Identify which cell holds the provided text, then report its [X, Y] central coordinate. 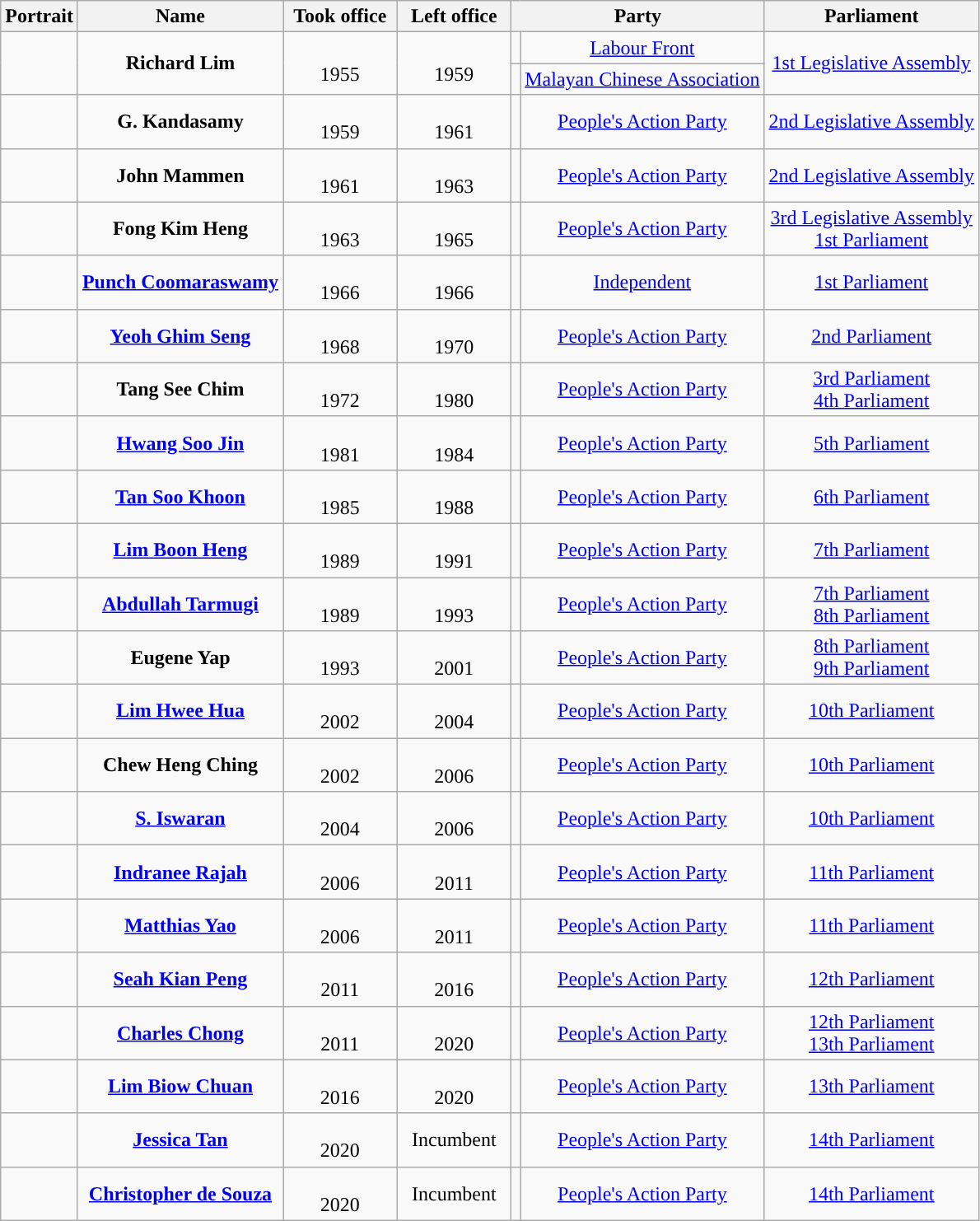
Fong Kim Heng [180, 229]
Christopher de Souza [180, 1193]
1972 [341, 389]
Matthias Yao [180, 926]
Tang See Chim [180, 389]
8th Parliament9th Parliament [871, 657]
1985 [341, 496]
Seah Kian Peng [180, 979]
G. Kandasamy [180, 122]
3rd Parliament4th Parliament [871, 389]
Portrait [40, 16]
12th Parliament [871, 979]
Hwang Soo Jin [180, 443]
Took office [341, 16]
7th Parliament8th Parliament [871, 603]
Chew Heng Ching [180, 765]
1984 [455, 443]
7th Parliament [871, 550]
Malayan Chinese Association [642, 79]
1970 [455, 336]
S. Iswaran [180, 819]
Jessica Tan [180, 1140]
12th Parliament13th Parliament [871, 1033]
Parliament [871, 16]
Labour Front [642, 48]
Tan Soo Khoon [180, 496]
2001 [455, 657]
Left office [455, 16]
1988 [455, 496]
1980 [455, 389]
1st Parliament [871, 282]
1968 [341, 336]
Punch Coomaraswamy [180, 282]
Yeoh Ghim Seng [180, 336]
John Mammen [180, 175]
Name [180, 16]
1981 [341, 443]
3rd Legislative Assembly1st Parliament [871, 229]
Party [637, 16]
1st Legislative Assembly [871, 63]
5th Parliament [871, 443]
Independent [642, 282]
Lim Hwee Hua [180, 712]
13th Parliament [871, 1086]
Indranee Rajah [180, 872]
Eugene Yap [180, 657]
Richard Lim [180, 63]
Abdullah Tarmugi [180, 603]
6th Parliament [871, 496]
2nd Parliament [871, 336]
Lim Boon Heng [180, 550]
Charles Chong [180, 1033]
1965 [455, 229]
1991 [455, 550]
1955 [341, 63]
Lim Biow Chuan [180, 1086]
